From the cell containing the given text, extract its center point as [x, y] coordinate. 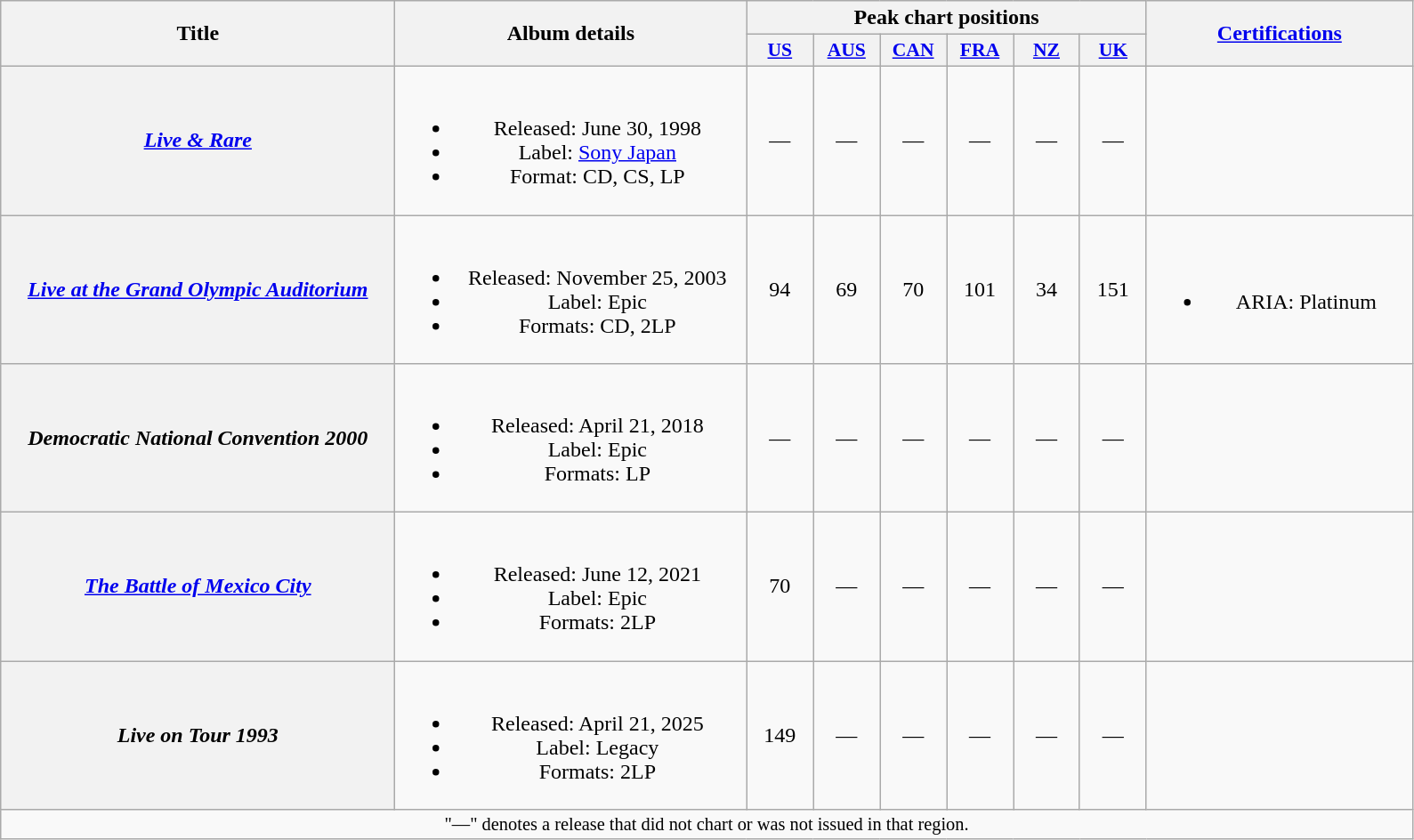
The Battle of Mexico City [198, 587]
CAN [913, 51]
Album details [571, 34]
AUS [847, 51]
NZ [1046, 51]
FRA [981, 51]
Released: November 25, 2003Label: EpicFormats: CD, 2LP [571, 290]
Released: April 21, 2025Label: LegacyFormats: 2LP [571, 735]
34 [1046, 290]
101 [981, 290]
Peak chart positions [947, 18]
Released: June 30, 1998Label: Sony JapanFormat: CD, CS, LP [571, 141]
Title [198, 34]
94 [780, 290]
UK [1112, 51]
Live & Rare [198, 141]
149 [780, 735]
Certifications [1280, 34]
Democratic National Convention 2000 [198, 438]
US [780, 51]
ARIA: Platinum [1280, 290]
Released: June 12, 2021Label: EpicFormats: 2LP [571, 587]
Live on Tour 1993 [198, 735]
"—" denotes a release that did not chart or was not issued in that region. [707, 825]
151 [1112, 290]
Released: April 21, 2018Label: EpicFormats: LP [571, 438]
Live at the Grand Olympic Auditorium [198, 290]
69 [847, 290]
